Provide the [X, Y] coordinate of the cell's center where the given text is located.  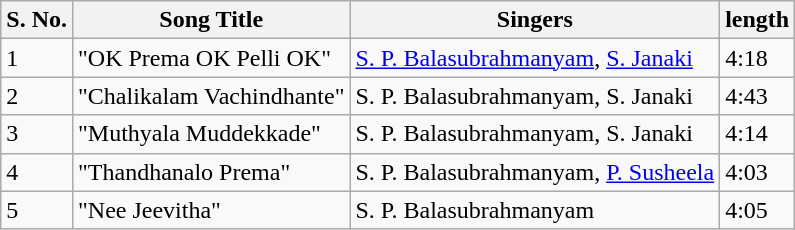
4:03 [758, 172]
length [758, 20]
S. No. [37, 20]
2 [37, 96]
S. P. Balasubrahmanyam, P. Susheela [535, 172]
Song Title [210, 20]
"Muthyala Muddekkade" [210, 134]
4:18 [758, 58]
"Thandhanalo Prema" [210, 172]
"Chalikalam Vachindhante" [210, 96]
5 [37, 210]
4 [37, 172]
"OK Prema OK Pelli OK" [210, 58]
4:14 [758, 134]
4:43 [758, 96]
1 [37, 58]
3 [37, 134]
"Nee Jeevitha" [210, 210]
4:05 [758, 210]
Singers [535, 20]
S. P. Balasubrahmanyam [535, 210]
